Output the (X, Y) coordinate of the center of the cell containing the given text.  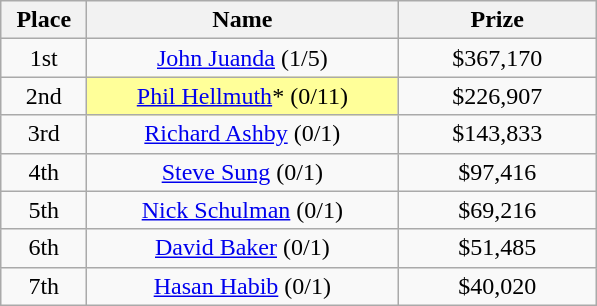
$143,833 (498, 134)
Hasan Habib (0/1) (242, 286)
John Juanda (1/5) (242, 58)
$69,216 (498, 210)
Nick Schulman (0/1) (242, 210)
Place (44, 20)
Phil Hellmuth* (0/11) (242, 96)
6th (44, 248)
David Baker (0/1) (242, 248)
$226,907 (498, 96)
5th (44, 210)
2nd (44, 96)
4th (44, 172)
Name (242, 20)
1st (44, 58)
Richard Ashby (0/1) (242, 134)
$40,020 (498, 286)
$51,485 (498, 248)
Prize (498, 20)
Steve Sung (0/1) (242, 172)
$367,170 (498, 58)
3rd (44, 134)
7th (44, 286)
$97,416 (498, 172)
